Locate the cell with the specified text and output its (x, y) center coordinate. 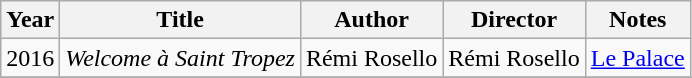
Le Palace (638, 58)
Welcome à Saint Tropez (180, 58)
Year (30, 20)
Notes (638, 20)
Author (371, 20)
Director (514, 20)
Title (180, 20)
2016 (30, 58)
